Capture the cell that displays the provided text and extract its (x, y) central coordinate. 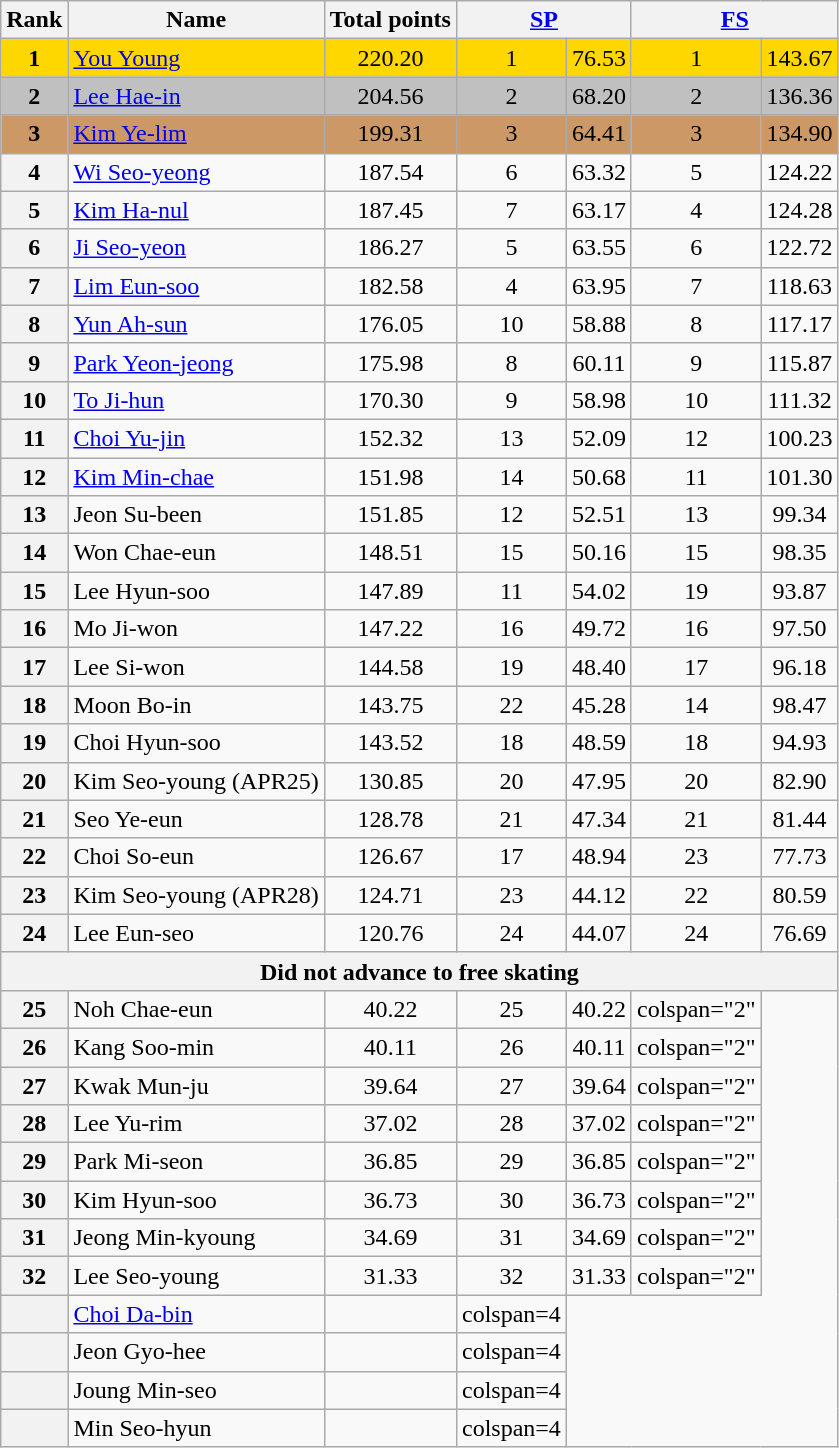
Park Mi-seon (196, 1162)
To Ji-hun (196, 400)
204.56 (390, 96)
76.69 (800, 933)
115.87 (800, 362)
81.44 (800, 819)
Kang Soo-min (196, 1047)
Moon Bo-in (196, 705)
124.22 (800, 172)
48.94 (598, 857)
82.90 (800, 781)
Jeon Su-been (196, 515)
48.59 (598, 743)
175.98 (390, 362)
Kim Ha-nul (196, 210)
58.98 (598, 400)
Noh Chae-eun (196, 1009)
100.23 (800, 438)
148.51 (390, 553)
54.02 (598, 591)
170.30 (390, 400)
68.20 (598, 96)
Lim Eun-soo (196, 286)
143.75 (390, 705)
Kim Hyun-soo (196, 1200)
122.72 (800, 248)
Won Chae-eun (196, 553)
50.16 (598, 553)
118.63 (800, 286)
99.34 (800, 515)
50.68 (598, 477)
Lee Hae-in (196, 96)
58.88 (598, 324)
Lee Si-won (196, 667)
48.40 (598, 667)
63.17 (598, 210)
97.50 (800, 629)
Choi Hyun-soo (196, 743)
187.45 (390, 210)
96.18 (800, 667)
Kim Seo-young (APR25) (196, 781)
152.32 (390, 438)
144.58 (390, 667)
Choi Da-bin (196, 1314)
147.22 (390, 629)
49.72 (598, 629)
126.67 (390, 857)
124.28 (800, 210)
52.09 (598, 438)
186.27 (390, 248)
60.11 (598, 362)
136.36 (800, 96)
76.53 (598, 58)
52.51 (598, 515)
Ji Seo-yeon (196, 248)
Jeong Min-kyoung (196, 1238)
Choi Yu-jin (196, 438)
Total points (390, 20)
147.89 (390, 591)
You Young (196, 58)
Lee Hyun-soo (196, 591)
64.41 (598, 134)
63.95 (598, 286)
63.55 (598, 248)
Joung Min-seo (196, 1390)
45.28 (598, 705)
134.90 (800, 134)
111.32 (800, 400)
Rank (34, 20)
143.67 (800, 58)
Lee Eun-seo (196, 933)
Min Seo-hyun (196, 1428)
80.59 (800, 895)
117.17 (800, 324)
Lee Seo-young (196, 1276)
44.12 (598, 895)
182.58 (390, 286)
44.07 (598, 933)
151.98 (390, 477)
Yun Ah-sun (196, 324)
93.87 (800, 591)
124.71 (390, 895)
Name (196, 20)
94.93 (800, 743)
Wi Seo-yeong (196, 172)
101.30 (800, 477)
Kim Min-chae (196, 477)
98.47 (800, 705)
Mo Ji-won (196, 629)
120.76 (390, 933)
Kwak Mun-ju (196, 1085)
Lee Yu-rim (196, 1124)
FS (734, 20)
47.34 (598, 819)
77.73 (800, 857)
143.52 (390, 743)
Seo Ye-eun (196, 819)
151.85 (390, 515)
Park Yeon-jeong (196, 362)
Kim Ye-lim (196, 134)
176.05 (390, 324)
128.78 (390, 819)
199.31 (390, 134)
Did not advance to free skating (420, 971)
Jeon Gyo-hee (196, 1352)
130.85 (390, 781)
98.35 (800, 553)
Choi So-eun (196, 857)
220.20 (390, 58)
Kim Seo-young (APR28) (196, 895)
63.32 (598, 172)
47.95 (598, 781)
SP (544, 20)
187.54 (390, 172)
